Find where the given text appears and provide that cell's center as [x, y] coordinate. 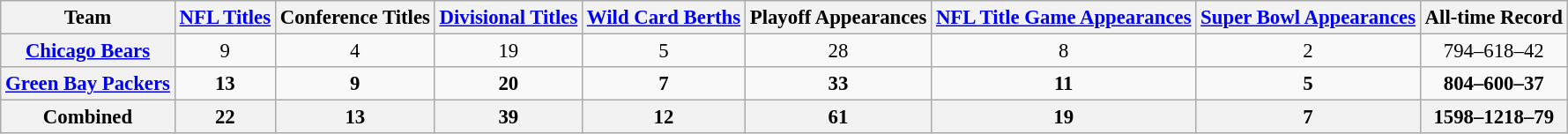
8 [1064, 51]
Super Bowl Appearances [1308, 18]
20 [508, 84]
Divisional Titles [508, 18]
1598–1218–79 [1493, 117]
804–600–37 [1493, 84]
Conference Titles [354, 18]
2 [1308, 51]
12 [665, 117]
4 [354, 51]
Combined [88, 117]
11 [1064, 84]
Playoff Appearances [837, 18]
33 [837, 84]
NFL Title Game Appearances [1064, 18]
Green Bay Packers [88, 84]
Chicago Bears [88, 51]
Wild Card Berths [665, 18]
22 [225, 117]
61 [837, 117]
39 [508, 117]
28 [837, 51]
794–618–42 [1493, 51]
Team [88, 18]
NFL Titles [225, 18]
All-time Record [1493, 18]
